From the cell containing the given text, extract its center point as (X, Y) coordinate. 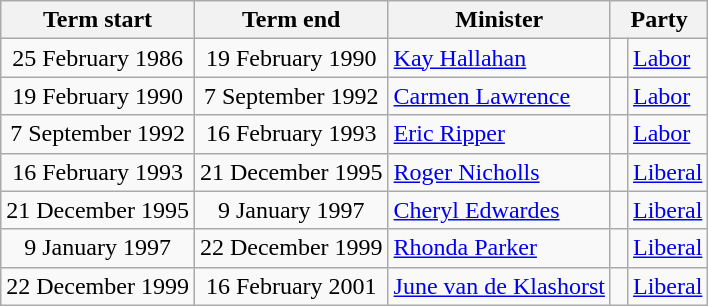
Term end (291, 20)
Rhonda Parker (499, 248)
Minister (499, 20)
Carmen Lawrence (499, 96)
Roger Nicholls (499, 172)
Kay Hallahan (499, 58)
Party (658, 20)
Cheryl Edwardes (499, 210)
25 February 1986 (98, 58)
Term start (98, 20)
Eric Ripper (499, 134)
June van de Klashorst (499, 286)
16 February 2001 (291, 286)
